Scan for the cell matching the given text and deliver its [x, y] coordinate at center. 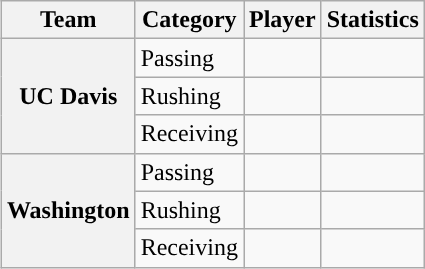
Team [68, 20]
UC Davis [68, 96]
Player [283, 20]
Category [189, 20]
Statistics [372, 20]
Washington [68, 210]
